Capture the cell that displays the provided text and extract its (X, Y) central coordinate. 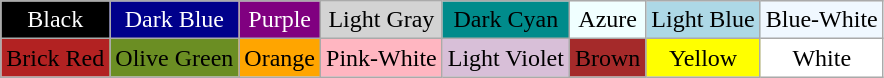
Dark Blue (174, 20)
Yellow (703, 58)
Azure (607, 20)
Light Blue (703, 20)
White (822, 58)
Light Violet (506, 58)
Pink-White (382, 58)
Brick Red (56, 58)
Dark Cyan (506, 20)
Orange (280, 58)
Blue-White (822, 20)
Purple (280, 20)
Light Gray (382, 20)
Olive Green (174, 58)
Black (56, 20)
Brown (607, 58)
